For the text-containing cell, return its midpoint in (x, y) coordinate format. 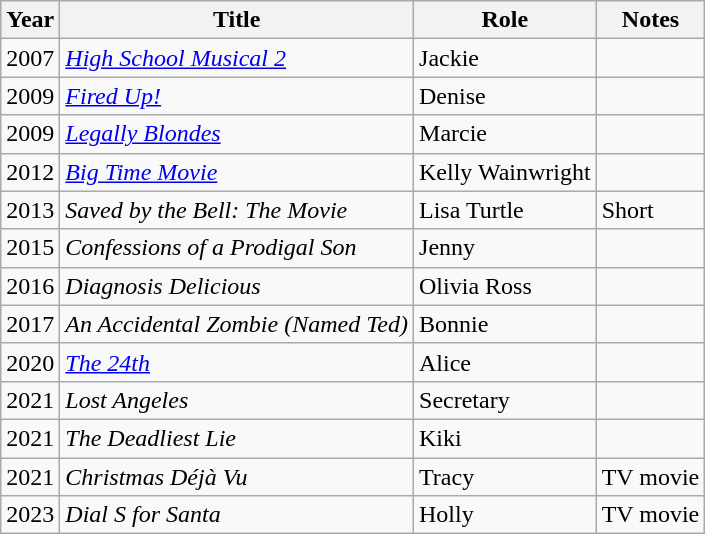
Christmas Déjà Vu (237, 477)
An Accidental Zombie (Named Ted) (237, 324)
Saved by the Bell: The Movie (237, 210)
Short (650, 210)
Olivia Ross (506, 286)
Kiki (506, 438)
2020 (30, 362)
Secretary (506, 400)
Bonnie (506, 324)
High School Musical 2 (237, 58)
Lisa Turtle (506, 210)
Tracy (506, 477)
Role (506, 20)
Legally Blondes (237, 134)
Notes (650, 20)
2013 (30, 210)
Year (30, 20)
Denise (506, 96)
Kelly Wainwright (506, 172)
2012 (30, 172)
Diagnosis Delicious (237, 286)
The Deadliest Lie (237, 438)
2015 (30, 248)
Dial S for Santa (237, 515)
Holly (506, 515)
2016 (30, 286)
2007 (30, 58)
Lost Angeles (237, 400)
Jackie (506, 58)
The 24th (237, 362)
Jenny (506, 248)
Fired Up! (237, 96)
2017 (30, 324)
Confessions of a Prodigal Son (237, 248)
Big Time Movie (237, 172)
Alice (506, 362)
Marcie (506, 134)
2023 (30, 515)
Title (237, 20)
